Detect which cell encompasses the target text, then output its (x, y) center coordinate. 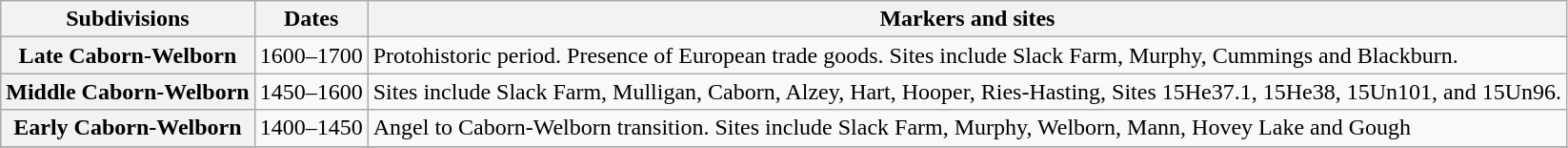
1450–1600 (311, 92)
Middle Caborn-Welborn (128, 92)
Early Caborn-Welborn (128, 128)
Angel to Caborn-Welborn transition. Sites include Slack Farm, Murphy, Welborn, Mann, Hovey Lake and Gough (967, 128)
Subdivisions (128, 19)
Markers and sites (967, 19)
1600–1700 (311, 55)
Sites include Slack Farm, Mulligan, Caborn, Alzey, Hart, Hooper, Ries-Hasting, Sites 15He37.1, 15He38, 15Un101, and 15Un96. (967, 92)
Late Caborn-Welborn (128, 55)
Protohistoric period. Presence of European trade goods. Sites include Slack Farm, Murphy, Cummings and Blackburn. (967, 55)
Dates (311, 19)
1400–1450 (311, 128)
